Provide the [X, Y] coordinate of the cell's center where the given text is located.  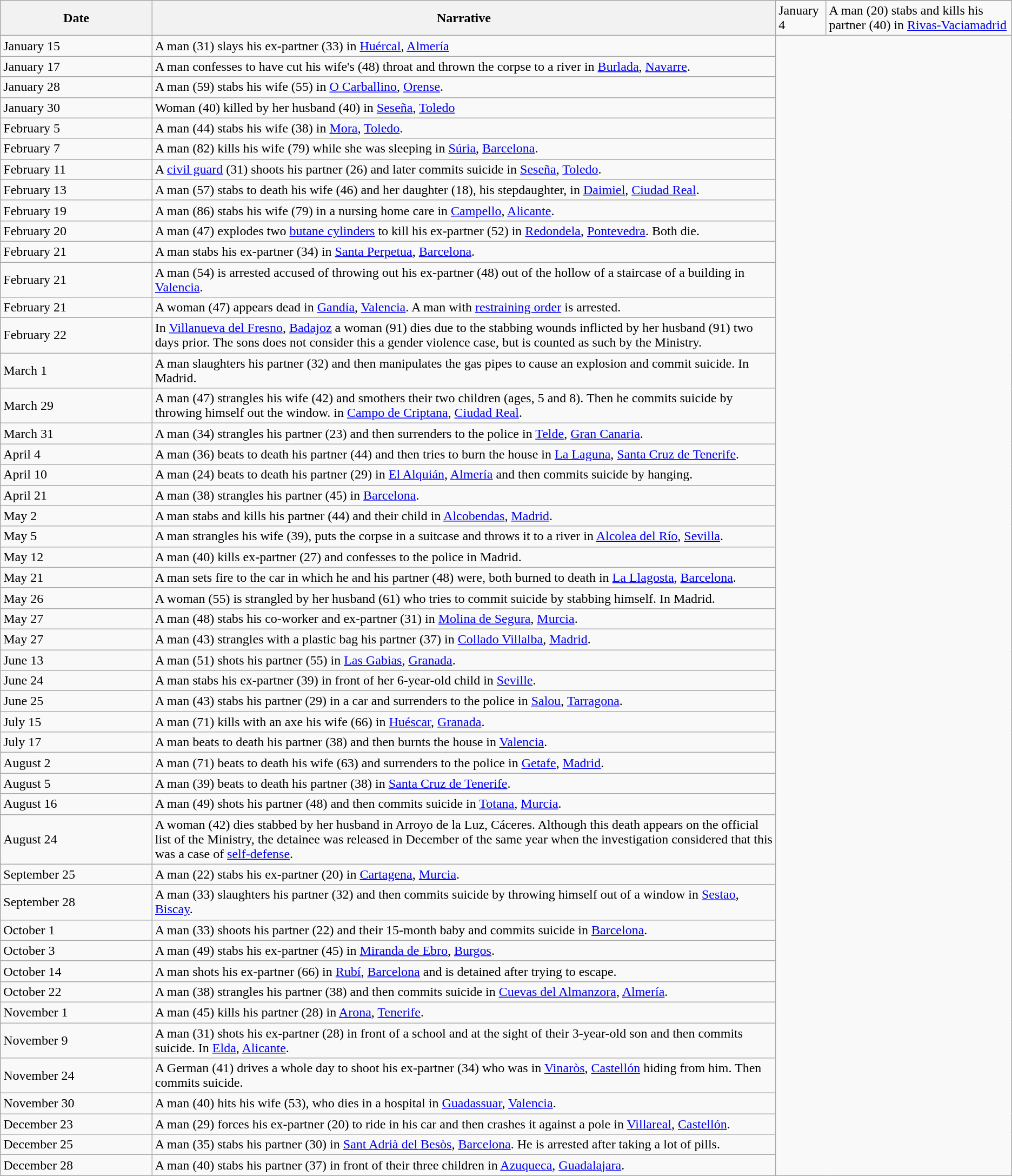
November 9 [77, 1040]
December 23 [77, 1124]
A man slaughters his partner (32) and then manipulates the gas pipes to cause an explosion and commit suicide. In Madrid. [464, 371]
May 26 [77, 598]
January 17 [77, 67]
Date [77, 18]
A man (47) explodes two butane cylinders to kill his ex-partner (52) in Redondela, Pontevedra. Both die. [464, 231]
A man (40) stabs his partner (37) in front of their three children in Azuqueca, Guadalajara. [464, 1165]
A man stabs and kills his partner (44) and their child in Alcobendas, Madrid. [464, 516]
A man (33) slaughters his partner (32) and then commits suicide by throwing himself out of a window in Sestao, Biscay. [464, 902]
September 28 [77, 902]
November 30 [77, 1104]
A man (36) beats to death his partner (44) and then tries to burn the house in La Laguna, Santa Cruz de Tenerife. [464, 454]
August 24 [77, 839]
A man (38) strangles his partner (45) in Barcelona. [464, 495]
August 5 [77, 783]
February 5 [77, 128]
March 1 [77, 371]
A woman (55) is strangled by her husband (61) who tries to commit suicide by stabbing himself. In Madrid. [464, 598]
A man (34) strangles his partner (23) and then surrenders to the police in Telde, Gran Canaria. [464, 434]
A man (44) stabs his wife (38) in Mora, Toledo. [464, 128]
A man (48) stabs his co-worker and ex-partner (31) in Molina de Segura, Murcia. [464, 619]
February 13 [77, 190]
A woman (47) appears dead in Gandía, Valencia. A man with restraining order is arrested. [464, 308]
A man (43) stabs his partner (29) in a car and surrenders to the police in Salou, Tarragona. [464, 701]
A man (71) beats to death his wife (63) and surrenders to the police in Getafe, Madrid. [464, 763]
February 7 [77, 149]
A man (86) stabs his wife (79) in a nursing home care in Campello, Alicante. [464, 210]
A man (57) stabs to death his wife (46) and her daughter (18), his stepdaughter, in Daimiel, Ciudad Real. [464, 190]
February 20 [77, 231]
A man (59) stabs his wife (55) in O Carballino, Orense. [464, 87]
November 24 [77, 1076]
A man stabs his ex-partner (39) in front of her 6-year-old child in Seville. [464, 681]
September 25 [77, 874]
A German (41) drives a whole day to shoot his ex-partner (34) who was in Vinaròs, Castellón hiding from him. Then commits suicide. [464, 1076]
August 16 [77, 804]
A man confesses to have cut his wife's (48) throat and thrown the corpse to a river in Burlada, Navarre. [464, 67]
August 2 [77, 763]
January 15 [77, 46]
June 25 [77, 701]
A man (71) kills with an axe his wife (66) in Huéscar, Granada. [464, 722]
July 17 [77, 742]
October 14 [77, 971]
May 21 [77, 577]
A man beats to death his partner (38) and then burnts the house in Valencia. [464, 742]
A man (49) shots his partner (48) and then commits suicide in Totana, Murcia. [464, 804]
A man strangles his wife (39), puts the corpse in a suitcase and throws it to a river in Alcolea del Río, Sevilla. [464, 536]
A man (24) beats to death his partner (29) in El Alquián, Almería and then commits suicide by hanging. [464, 475]
A man (38) strangles his partner (38) and then commits suicide in Cuevas del Almanzora, Almería. [464, 992]
Narrative [464, 18]
A man (49) stabs his ex-partner (45) in Miranda de Ebro, Burgos. [464, 951]
A man (29) forces his ex-partner (20) to ride in his car and then crashes it against a pole in Villareal, Castellón. [464, 1124]
February 11 [77, 169]
April 10 [77, 475]
June 24 [77, 681]
A man (45) kills his partner (28) in Arona, Tenerife. [464, 1012]
A civil guard (31) shoots his partner (26) and later commits suicide in Seseña, Toledo. [464, 169]
April 4 [77, 454]
A man (82) kills his wife (79) while she was sleeping in Súria, Barcelona. [464, 149]
May 12 [77, 557]
June 13 [77, 660]
February 22 [77, 335]
January 28 [77, 87]
May 5 [77, 536]
A man (54) is arrested accused of throwing out his ex-partner (48) out of the hollow of a staircase of a building in Valencia. [464, 279]
A man (40) hits his wife (53), who dies in a hospital in Guadassuar, Valencia. [464, 1104]
March 29 [77, 406]
April 21 [77, 495]
A man (33) shoots his partner (22) and their 15-month baby and commits suicide in Barcelona. [464, 930]
January 4 [801, 18]
A man (51) shots his partner (55) in Las Gabias, Granada. [464, 660]
December 25 [77, 1145]
January 30 [77, 108]
March 31 [77, 434]
A man (35) stabs his partner (30) in Sant Adrià del Besòs, Barcelona. He is arrested after taking a lot of pills. [464, 1145]
November 1 [77, 1012]
A man (31) shots his ex-partner (28) in front of a school and at the sight of their 3-year-old son and then commits suicide. In Elda, Alicante. [464, 1040]
Woman (40) killed by her husband (40) in Seseña, Toledo [464, 108]
A man (22) stabs his ex-partner (20) in Cartagena, Murcia. [464, 874]
October 1 [77, 930]
A man (43) strangles with a plastic bag his partner (37) in Collado Villalba, Madrid. [464, 639]
February 19 [77, 210]
A man (20) stabs and kills his partner (40) in Rivas-Vaciamadrid [919, 18]
A man shots his ex-partner (66) in Rubí, Barcelona and is detained after trying to escape. [464, 971]
A man sets fire to the car in which he and his partner (48) were, both burned to death in La Llagosta, Barcelona. [464, 577]
October 22 [77, 992]
A man (39) beats to death his partner (38) in Santa Cruz de Tenerife. [464, 783]
July 15 [77, 722]
May 2 [77, 516]
December 28 [77, 1165]
A man (31) slays his ex-partner (33) in Huércal, Almería [464, 46]
October 3 [77, 951]
A man stabs his ex-partner (34) in Santa Perpetua, Barcelona. [464, 251]
A man (40) kills ex-partner (27) and confesses to the police in Madrid. [464, 557]
